Provide the [X, Y] coordinate of the cell's center where the given text is located.  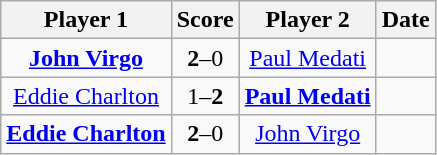
1–2 [205, 96]
Player 2 [308, 20]
Score [205, 20]
Player 1 [86, 20]
Date [406, 20]
